Return (X, Y) of the center of cell containing provided text 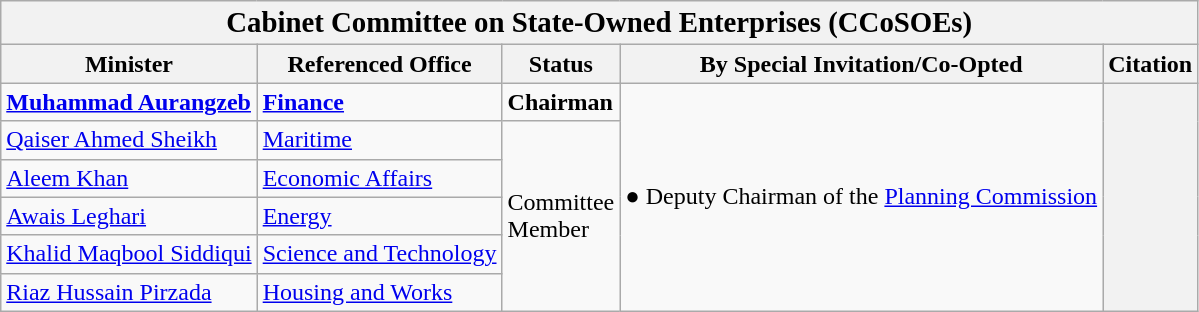
Status (561, 64)
By Special Invitation/Co-Opted (862, 64)
Citation (1150, 64)
Cabinet Committee on State-Owned Enterprises (CCoSOEs) (600, 23)
Economic Affairs (380, 178)
Riaz Hussain Pirzada (129, 292)
Khalid Maqbool Siddiqui (129, 254)
CommitteeMember (561, 216)
Finance (380, 102)
Housing and Works (380, 292)
Awais Leghari (129, 216)
Minister (129, 64)
Aleem Khan (129, 178)
Referenced Office (380, 64)
Qaiser Ahmed Sheikh (129, 140)
Muhammad Aurangzeb (129, 102)
Energy (380, 216)
Chairman (561, 102)
Science and Technology (380, 254)
● Deputy Chairman of the Planning Commission (862, 197)
Maritime (380, 140)
